Pinpoint the cell where the given text exists, returning its (x, y) midpoint coordinate. 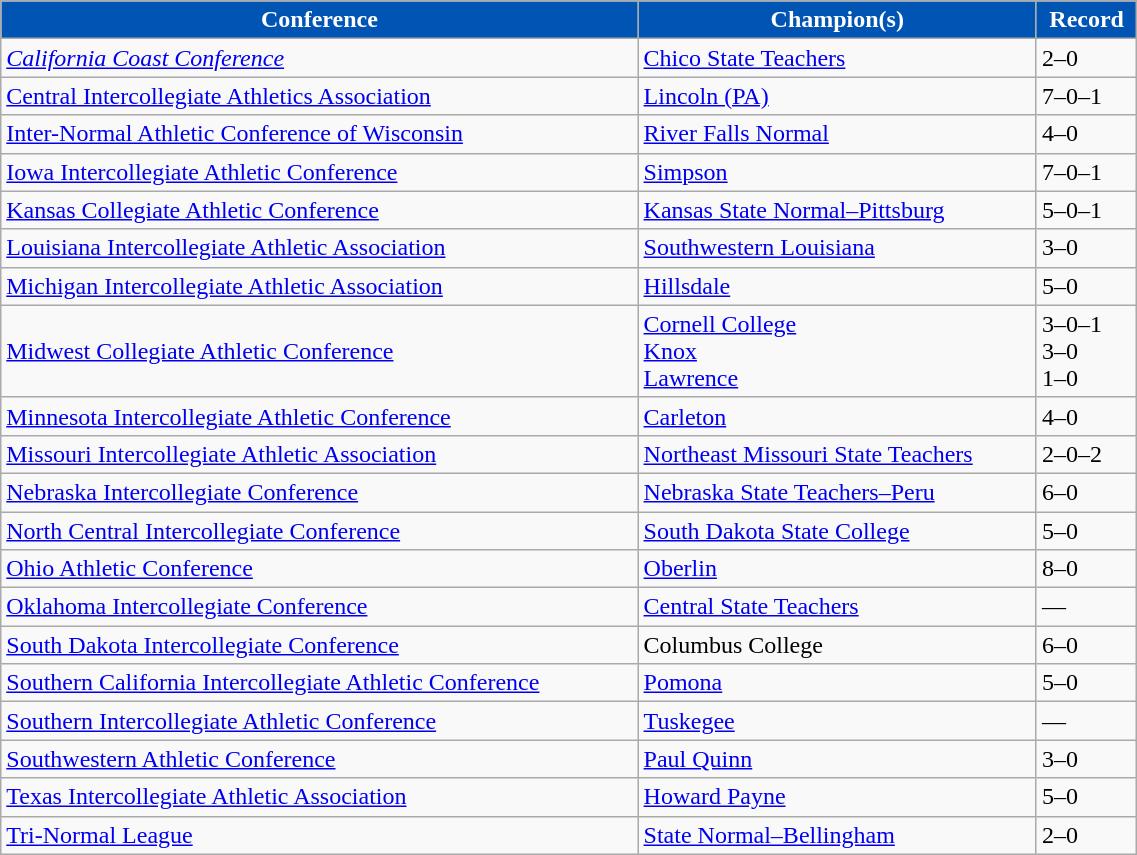
River Falls Normal (837, 134)
State Normal–Bellingham (837, 835)
Central Intercollegiate Athletics Association (320, 96)
California Coast Conference (320, 58)
Texas Intercollegiate Athletic Association (320, 797)
Louisiana Intercollegiate Athletic Association (320, 248)
8–0 (1086, 569)
Iowa Intercollegiate Athletic Conference (320, 172)
North Central Intercollegiate Conference (320, 531)
Nebraska Intercollegiate Conference (320, 492)
Conference (320, 20)
South Dakota Intercollegiate Conference (320, 645)
South Dakota State College (837, 531)
Oberlin (837, 569)
Michigan Intercollegiate Athletic Association (320, 286)
5–0–1 (1086, 210)
Tuskegee (837, 721)
Record (1086, 20)
Missouri Intercollegiate Athletic Association (320, 454)
Cornell CollegeKnoxLawrence (837, 351)
Simpson (837, 172)
Southwestern Louisiana (837, 248)
Pomona (837, 683)
Paul Quinn (837, 759)
Ohio Athletic Conference (320, 569)
Columbus College (837, 645)
3–0–13–01–0 (1086, 351)
2–0–2 (1086, 454)
Carleton (837, 416)
Nebraska State Teachers–Peru (837, 492)
Southern California Intercollegiate Athletic Conference (320, 683)
Southern Intercollegiate Athletic Conference (320, 721)
Tri-Normal League (320, 835)
Southwestern Athletic Conference (320, 759)
Chico State Teachers (837, 58)
Northeast Missouri State Teachers (837, 454)
Inter-Normal Athletic Conference of Wisconsin (320, 134)
Minnesota Intercollegiate Athletic Conference (320, 416)
Howard Payne (837, 797)
Central State Teachers (837, 607)
Lincoln (PA) (837, 96)
Kansas Collegiate Athletic Conference (320, 210)
Oklahoma Intercollegiate Conference (320, 607)
Kansas State Normal–Pittsburg (837, 210)
Hillsdale (837, 286)
Midwest Collegiate Athletic Conference (320, 351)
Champion(s) (837, 20)
